Return [x, y] of the center of cell containing provided text 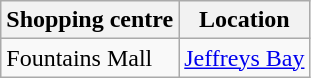
Location [244, 20]
Fountains Mall [90, 58]
Jeffreys Bay [244, 58]
Shopping centre [90, 20]
